For the text-containing cell, return its midpoint in (x, y) coordinate format. 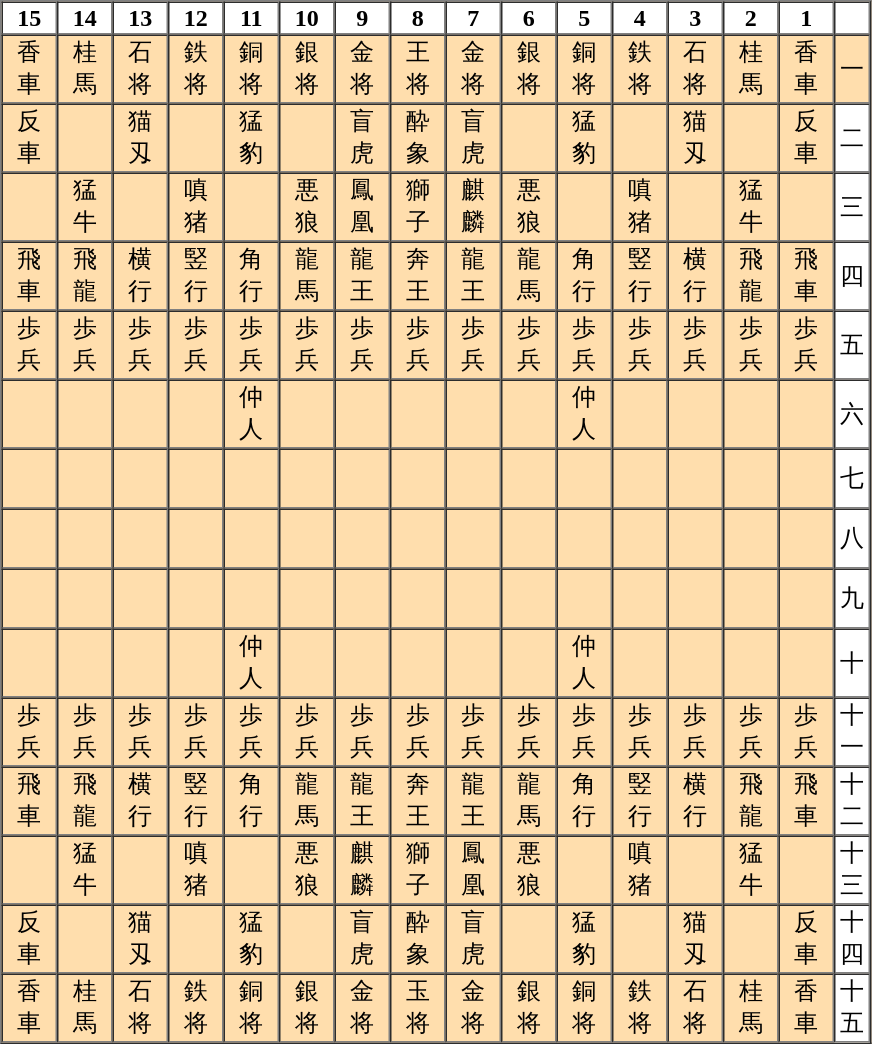
5 (584, 18)
8 (418, 18)
十一 (852, 732)
七 (852, 478)
玉将 (418, 1008)
一 (852, 68)
3 (696, 18)
9 (362, 18)
十四 (852, 938)
五 (852, 344)
15 (30, 18)
十五 (852, 1008)
13 (140, 18)
十三 (852, 870)
王将 (418, 68)
10 (307, 18)
九 (852, 598)
14 (85, 18)
三 (852, 206)
八 (852, 538)
十二 (852, 800)
11 (252, 18)
十 (852, 662)
4 (640, 18)
12 (196, 18)
6 (529, 18)
2 (751, 18)
7 (474, 18)
六 (852, 414)
四 (852, 276)
1 (806, 18)
二 (852, 138)
